Output the [X, Y] coordinate of the center of the cell containing the given text.  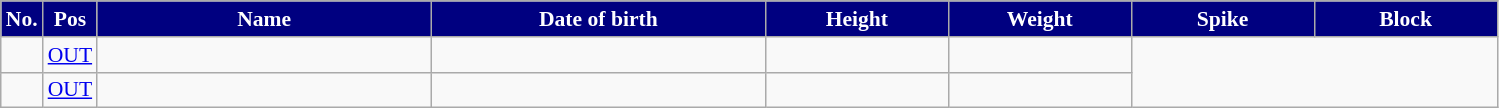
Spike [1222, 19]
Height [856, 19]
Date of birth [598, 19]
Block [1406, 19]
Name [264, 19]
No. [22, 19]
Pos [70, 19]
Weight [1040, 19]
